Pinpoint the cell where the given text exists, returning its (x, y) midpoint coordinate. 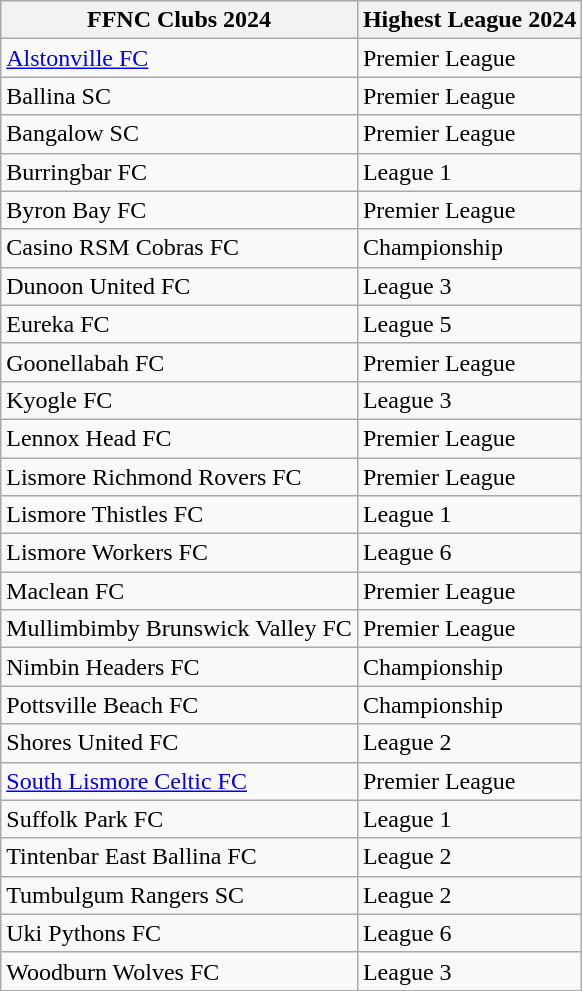
Alstonville FC (180, 58)
Highest League 2024 (469, 20)
Lismore Thistles FC (180, 515)
Kyogle FC (180, 400)
Eureka FC (180, 324)
Maclean FC (180, 591)
Ballina SC (180, 96)
Lismore Richmond Rovers FC (180, 477)
Casino RSM Cobras FC (180, 248)
Lismore Workers FC (180, 553)
South Lismore Celtic FC (180, 781)
Mullimbimby Brunswick Valley FC (180, 629)
Shores United FC (180, 743)
Bangalow SC (180, 134)
Goonellabah FC (180, 362)
Dunoon United FC (180, 286)
Pottsville Beach FC (180, 705)
Byron Bay FC (180, 210)
Woodburn Wolves FC (180, 971)
Lennox Head FC (180, 438)
Tintenbar East Ballina FC (180, 857)
Suffolk Park FC (180, 819)
FFNC Clubs 2024 (180, 20)
Burringbar FC (180, 172)
Nimbin Headers FC (180, 667)
League 5 (469, 324)
Uki Pythons FC (180, 933)
Tumbulgum Rangers SC (180, 895)
